For the text-containing cell, return its midpoint in [X, Y] coordinate format. 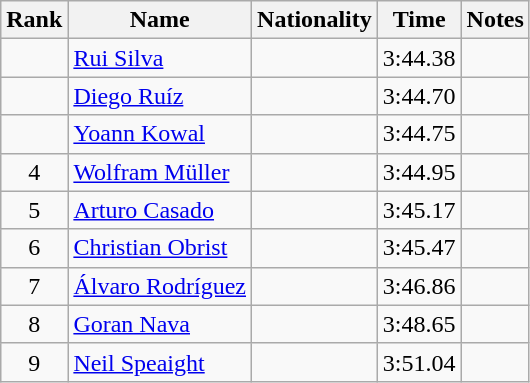
6 [34, 248]
Christian Obrist [160, 248]
3:45.47 [419, 248]
9 [34, 362]
3:46.86 [419, 286]
3:44.95 [419, 172]
Notes [495, 20]
3:44.75 [419, 134]
3:44.38 [419, 58]
5 [34, 210]
Wolfram Müller [160, 172]
Álvaro Rodríguez [160, 286]
Neil Speaight [160, 362]
7 [34, 286]
Time [419, 20]
Nationality [315, 20]
Arturo Casado [160, 210]
Yoann Kowal [160, 134]
Name [160, 20]
3:51.04 [419, 362]
Rank [34, 20]
4 [34, 172]
3:48.65 [419, 324]
8 [34, 324]
Goran Nava [160, 324]
3:44.70 [419, 96]
3:45.17 [419, 210]
Diego Ruíz [160, 96]
Rui Silva [160, 58]
